Determine the (x, y) coordinate at the center of the cell enclosing the given text.  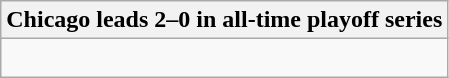
Chicago leads 2–0 in all-time playoff series (224, 20)
